Locate the cell with the specified text and output its [x, y] center coordinate. 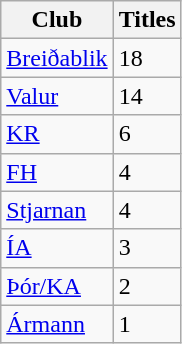
Þór/KA [57, 286]
FH [57, 172]
14 [147, 96]
Ármann [57, 324]
Club [57, 20]
18 [147, 58]
6 [147, 134]
Breiðablik [57, 58]
2 [147, 286]
Stjarnan [57, 210]
ÍA [57, 248]
Valur [57, 96]
KR [57, 134]
1 [147, 324]
Titles [147, 20]
3 [147, 248]
